From the cell containing the given text, extract its center point as [x, y] coordinate. 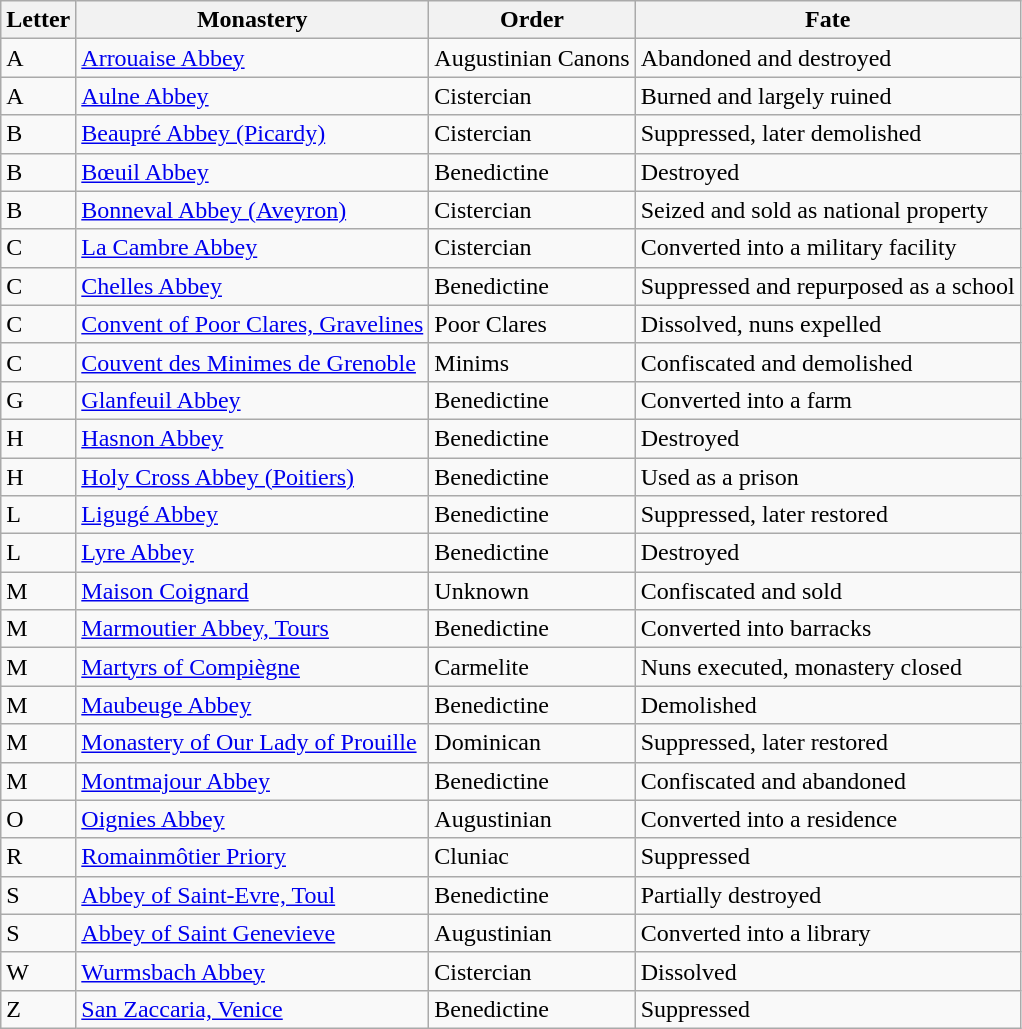
Montmajour Abbey [252, 781]
Demolished [828, 705]
Marmoutier Abbey, Tours [252, 629]
Converted into barracks [828, 629]
Unknown [532, 591]
Converted into a residence [828, 819]
Glanfeuil Abbey [252, 400]
Abbey of Saint Genevieve [252, 933]
Z [38, 1009]
Confiscated and sold [828, 591]
W [38, 971]
Cluniac [532, 857]
Convent of Poor Clares, Gravelines [252, 324]
Suppressed and repurposed as a school [828, 286]
Converted into a library [828, 933]
Confiscated and abandoned [828, 781]
Aulne Abbey [252, 96]
Lyre Abbey [252, 553]
Abbey of Saint-Evre, Toul [252, 895]
Monastery [252, 20]
Confiscated and demolished [828, 362]
Couvent des Minimes de Grenoble [252, 362]
Bonneval Abbey (Aveyron) [252, 210]
Carmelite [532, 667]
Arrouaise Abbey [252, 58]
Burned and largely ruined [828, 96]
Minims [532, 362]
Monastery of Our Lady of Prouille [252, 743]
Ligugé Abbey [252, 515]
Partially destroyed [828, 895]
Wurmsbach Abbey [252, 971]
Bœuil Abbey [252, 172]
Converted into a farm [828, 400]
Martyrs of Compiègne [252, 667]
Maubeuge Abbey [252, 705]
Romainmôtier Priory [252, 857]
Holy Cross Abbey (Poitiers) [252, 477]
Beaupré Abbey (Picardy) [252, 134]
Letter [38, 20]
Chelles Abbey [252, 286]
Suppressed, later demolished [828, 134]
Abandoned and destroyed [828, 58]
Dominican [532, 743]
Maison Coignard [252, 591]
G [38, 400]
R [38, 857]
Used as a prison [828, 477]
La Cambre Abbey [252, 248]
Nuns executed, monastery closed [828, 667]
Seized and sold as national property [828, 210]
Dissolved, nuns expelled [828, 324]
Dissolved [828, 971]
Order [532, 20]
Poor Clares [532, 324]
Converted into a military facility [828, 248]
Oignies Abbey [252, 819]
San Zaccaria, Venice [252, 1009]
O [38, 819]
Hasnon Abbey [252, 438]
Fate [828, 20]
Augustinian Canons [532, 58]
